Locate the cell with the specified text and output its [x, y] center coordinate. 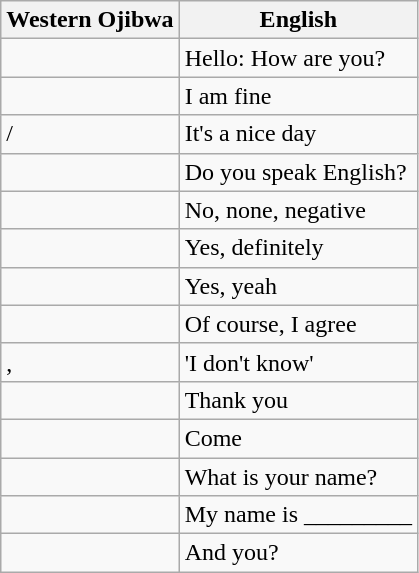
Do you speak English? [298, 172]
No, none, negative [298, 210]
It's a nice day [298, 134]
English [298, 20]
/ [90, 134]
My name is _________ [298, 515]
Come [298, 438]
Western Ojibwa [90, 20]
Thank you [298, 400]
, [90, 362]
Of course, I agree [298, 324]
What is your name? [298, 477]
And you? [298, 553]
Hello: How are you? [298, 58]
Yes, yeah [298, 286]
Yes, definitely [298, 248]
'I don't know' [298, 362]
I am fine [298, 96]
